Scan for the cell matching the given text and deliver its [X, Y] coordinate at center. 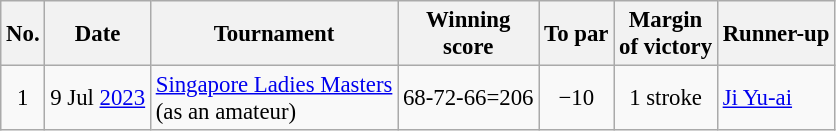
Date [98, 34]
1 [23, 98]
Ji Yu-ai [776, 98]
Winningscore [468, 34]
Marginof victory [666, 34]
Runner-up [776, 34]
68-72-66=206 [468, 98]
Singapore Ladies Masters(as an amateur) [274, 98]
To par [576, 34]
1 stroke [666, 98]
−10 [576, 98]
Tournament [274, 34]
9 Jul 2023 [98, 98]
No. [23, 34]
